Identify which cell holds the provided text, then report its [X, Y] central coordinate. 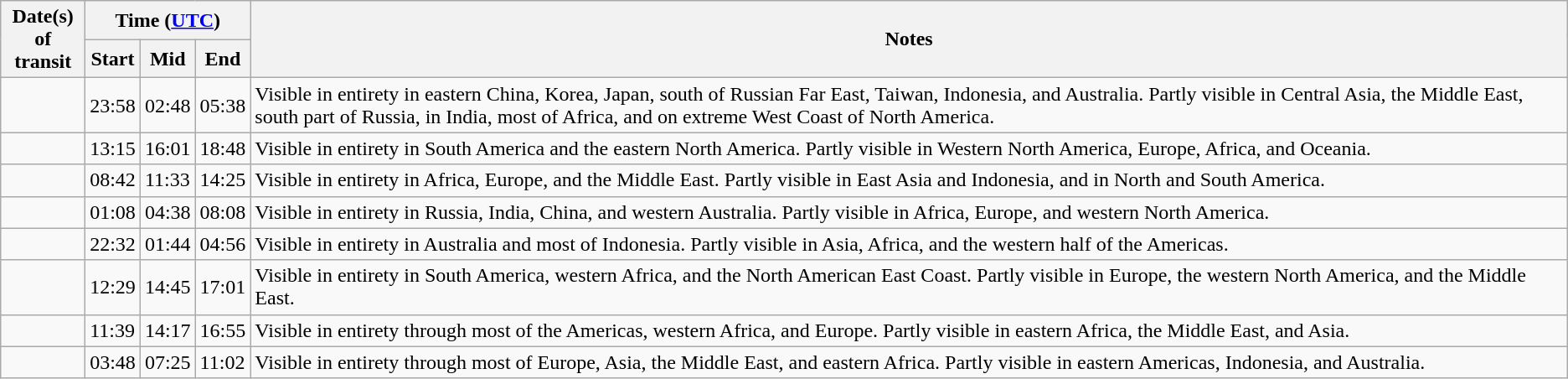
Visible in entirety through most of the Americas, western Africa, and Europe. Partly visible in eastern Africa, the Middle East, and Asia. [909, 330]
Visible in entirety in Africa, Europe, and the Middle East. Partly visible in East Asia and Indonesia, and in North and South America. [909, 180]
Visible in entirety through most of Europe, Asia, the Middle East, and eastern Africa. Partly visible in eastern Americas, Indonesia, and Australia. [909, 362]
02:48 [168, 106]
17:01 [223, 287]
05:38 [223, 106]
Start [113, 59]
Notes [909, 39]
Mid [168, 59]
16:01 [168, 148]
01:44 [168, 244]
03:48 [113, 362]
Visible in entirety in Russia, India, China, and western Australia. Partly visible in Africa, Europe, and western North America. [909, 212]
16:55 [223, 330]
Visible in entirety in South America and the eastern North America. Partly visible in Western North America, Europe, Africa, and Oceania. [909, 148]
07:25 [168, 362]
Date(s) oftransit [44, 39]
18:48 [223, 148]
22:32 [113, 244]
12:29 [113, 287]
11:33 [168, 180]
08:08 [223, 212]
Time (UTC) [168, 20]
04:56 [223, 244]
11:02 [223, 362]
23:58 [113, 106]
11:39 [113, 330]
08:42 [113, 180]
04:38 [168, 212]
14:45 [168, 287]
14:25 [223, 180]
13:15 [113, 148]
01:08 [113, 212]
Visible in entirety in Australia and most of Indonesia. Partly visible in Asia, Africa, and the western half of the Americas. [909, 244]
14:17 [168, 330]
End [223, 59]
